Detect which cell encompasses the target text, then output its [X, Y] center coordinate. 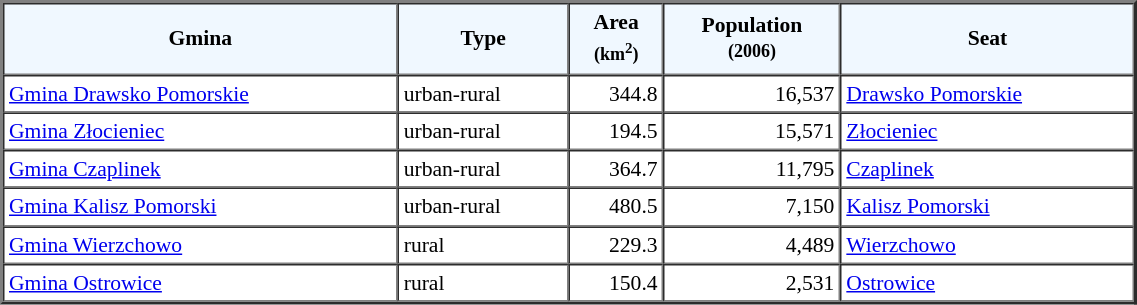
Ostrowice [987, 283]
Population(2006) [752, 38]
Złocieniec [987, 131]
344.8 [616, 93]
Gmina Wierzchowo [200, 245]
Czaplinek [987, 169]
Gmina Kalisz Pomorski [200, 207]
Drawsko Pomorskie [987, 93]
4,489 [752, 245]
Gmina Drawsko Pomorskie [200, 93]
Gmina Czaplinek [200, 169]
11,795 [752, 169]
2,531 [752, 283]
150.4 [616, 283]
Gmina Ostrowice [200, 283]
Type [484, 38]
7,150 [752, 207]
Gmina Złocieniec [200, 131]
15,571 [752, 131]
480.5 [616, 207]
194.5 [616, 131]
Wierzchowo [987, 245]
Gmina [200, 38]
Seat [987, 38]
16,537 [752, 93]
Kalisz Pomorski [987, 207]
229.3 [616, 245]
364.7 [616, 169]
Area(km2) [616, 38]
